Identify which cell holds the provided text, then report its (x, y) central coordinate. 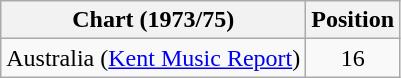
Position (353, 20)
Chart (1973/75) (154, 20)
16 (353, 58)
Australia (Kent Music Report) (154, 58)
